Capture the cell that displays the provided text and extract its [X, Y] central coordinate. 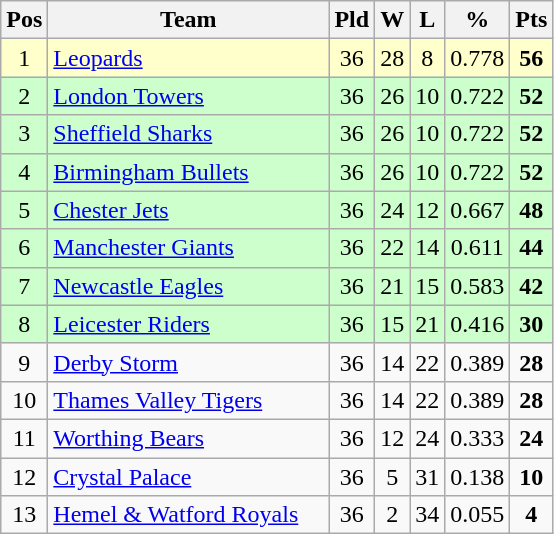
Pts [532, 20]
Worthing Bears [188, 438]
Derby Storm [188, 362]
Thames Valley Tigers [188, 400]
Pld [352, 20]
0.138 [478, 477]
31 [428, 477]
13 [24, 515]
44 [532, 248]
0.611 [478, 248]
56 [532, 58]
9 [24, 362]
Leopards [188, 58]
42 [532, 286]
0.583 [478, 286]
L [428, 20]
0.333 [478, 438]
Team [188, 20]
Leicester Riders [188, 324]
7 [24, 286]
6 [24, 248]
Chester Jets [188, 210]
London Towers [188, 96]
0.416 [478, 324]
3 [24, 134]
48 [532, 210]
Pos [24, 20]
0.778 [478, 58]
Hemel & Watford Royals [188, 515]
Birmingham Bullets [188, 172]
W [392, 20]
0.055 [478, 515]
Manchester Giants [188, 248]
0.667 [478, 210]
% [478, 20]
Newcastle Eagles [188, 286]
30 [532, 324]
34 [428, 515]
Sheffield Sharks [188, 134]
1 [24, 58]
Crystal Palace [188, 477]
11 [24, 438]
